Determine the [X, Y] coordinate at the center of the cell enclosing the given text.  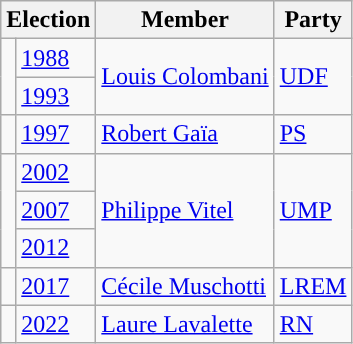
2007 [56, 210]
Louis Colombani [185, 77]
2012 [56, 248]
Laure Lavalette [185, 324]
1997 [56, 134]
PS [313, 134]
UMP [313, 210]
2017 [56, 286]
Party [313, 20]
UDF [313, 77]
Philippe Vitel [185, 210]
RN [313, 324]
LREM [313, 286]
Election [48, 20]
2022 [56, 324]
Member [185, 20]
2002 [56, 172]
1993 [56, 96]
Cécile Muschotti [185, 286]
Robert Gaïa [185, 134]
1988 [56, 58]
